Find where the given text appears and provide that cell's center as (X, Y) coordinate. 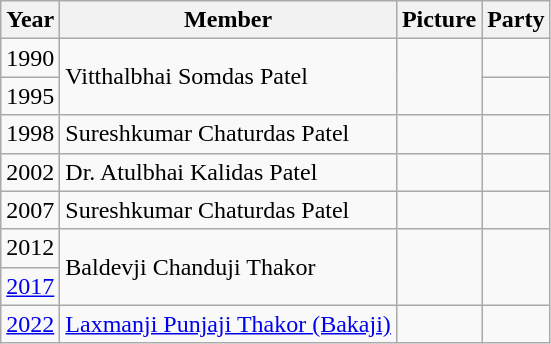
Baldevji Chanduji Thakor (228, 267)
Vitthalbhai Somdas Patel (228, 77)
2017 (30, 286)
Year (30, 20)
2022 (30, 324)
Dr. Atulbhai Kalidas Patel (228, 172)
2007 (30, 210)
2002 (30, 172)
Laxmanji Punjaji Thakor (Bakaji) (228, 324)
Member (228, 20)
1998 (30, 134)
1990 (30, 58)
1995 (30, 96)
Party (516, 20)
Picture (438, 20)
2012 (30, 248)
